Return the (x, y) coordinate for the center point of the cell that contains the specified text.  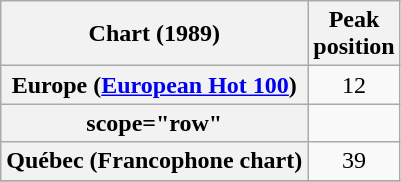
Chart (1989) (154, 34)
39 (354, 161)
scope="row" (154, 123)
Québec (Francophone chart) (154, 161)
Europe (European Hot 100) (154, 85)
12 (354, 85)
Peakposition (354, 34)
